Provide the (x, y) coordinate of the cell's center where the given text is located.  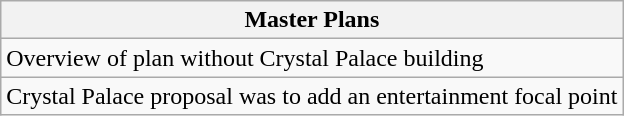
Master Plans (312, 20)
Overview of plan without Crystal Palace building (312, 58)
Crystal Palace proposal was to add an entertainment focal point (312, 96)
